Search for the cell housing the specified text and yield its (x, y) center coordinate. 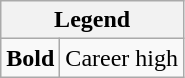
Bold (30, 58)
Career high (122, 58)
Legend (92, 20)
